Locate the cell with the specified text and output its (X, Y) center coordinate. 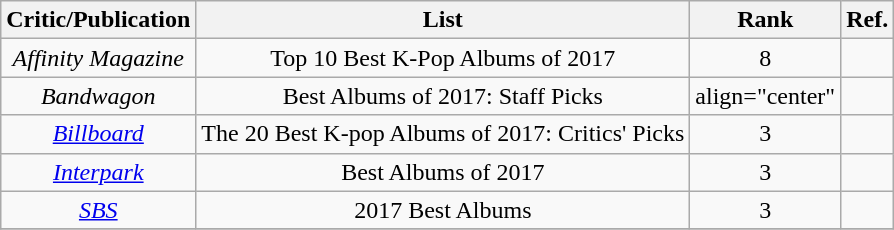
The 20 Best K-pop Albums of 2017: Critics' Picks (443, 134)
Top 10 Best K-Pop Albums of 2017 (443, 58)
2017 Best Albums (443, 210)
align="center" (766, 96)
Interpark (98, 172)
List (443, 20)
SBS (98, 210)
Bandwagon (98, 96)
Critic/Publication (98, 20)
Ref. (868, 20)
Rank (766, 20)
8 (766, 58)
Best Albums of 2017 (443, 172)
Best Albums of 2017: Staff Picks (443, 96)
Billboard (98, 134)
Affinity Magazine (98, 58)
